Pinpoint the cell where the given text exists, returning its [x, y] midpoint coordinate. 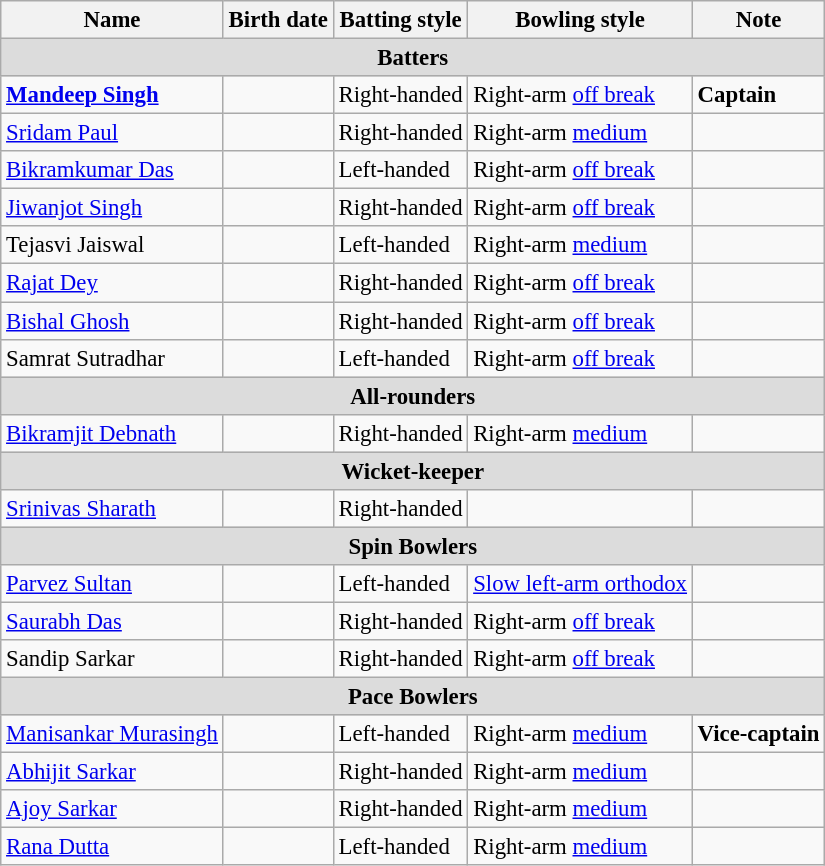
Rajat Dey [112, 283]
Wicket-keeper [413, 471]
Birth date [278, 20]
Sandip Sarkar [112, 659]
Jiwanjot Singh [112, 208]
Mandeep Singh [112, 95]
Note [758, 20]
Sridam Paul [112, 133]
Vice-captain [758, 734]
Pace Bowlers [413, 697]
Bowling style [580, 20]
All-rounders [413, 396]
Tejasvi Jaiswal [112, 245]
Manisankar Murasingh [112, 734]
Batting style [400, 20]
Name [112, 20]
Parvez Sultan [112, 584]
Abhijit Sarkar [112, 772]
Saurabh Das [112, 621]
Bikramkumar Das [112, 170]
Bikramjit Debnath [112, 433]
Bishal Ghosh [112, 321]
Rana Dutta [112, 847]
Slow left-arm orthodox [580, 584]
Srinivas Sharath [112, 509]
Captain [758, 95]
Samrat Sutradhar [112, 358]
Spin Bowlers [413, 546]
Batters [413, 58]
Ajoy Sarkar [112, 809]
